Capture the cell that displays the provided text and extract its (X, Y) central coordinate. 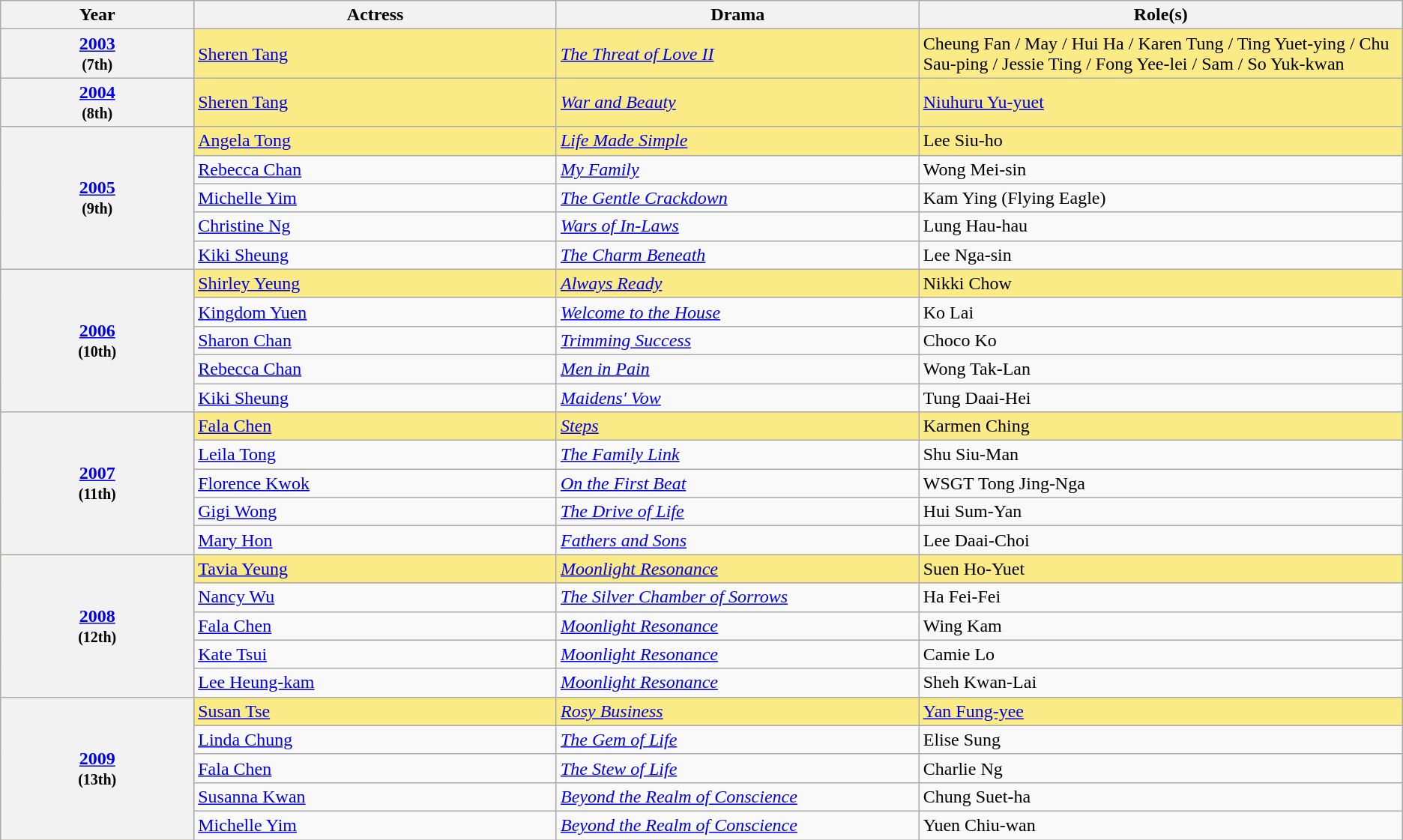
Hui Sum-Yan (1160, 512)
Leila Tong (375, 455)
Ha Fei-Fei (1160, 597)
Wong Mei-sin (1160, 169)
Lee Heung-kam (375, 683)
2007(11th) (97, 483)
The Gem of Life (737, 740)
Susanna Kwan (375, 797)
Yuen Chiu-wan (1160, 825)
Actress (375, 15)
War and Beauty (737, 102)
2005(9th) (97, 198)
Elise Sung (1160, 740)
The Family Link (737, 455)
The Threat of Love II (737, 54)
Sharon Chan (375, 340)
Sheh Kwan-Lai (1160, 683)
Ko Lai (1160, 312)
Maidens' Vow (737, 398)
Tavia Yeung (375, 569)
The Gentle Crackdown (737, 198)
The Silver Chamber of Sorrows (737, 597)
Men in Pain (737, 369)
Lung Hau-hau (1160, 226)
Role(s) (1160, 15)
Wing Kam (1160, 626)
Yan Fung-yee (1160, 711)
Chung Suet-ha (1160, 797)
2003(7th) (97, 54)
On the First Beat (737, 483)
Charlie Ng (1160, 768)
2004(8th) (97, 102)
Choco Ko (1160, 340)
Tung Daai-Hei (1160, 398)
Steps (737, 426)
Suen Ho-Yuet (1160, 569)
Wars of In-Laws (737, 226)
Wong Tak-Lan (1160, 369)
2006 (10th) (97, 340)
Lee Daai-Choi (1160, 540)
Mary Hon (375, 540)
Christine Ng (375, 226)
Susan Tse (375, 711)
Welcome to the House (737, 312)
Cheung Fan / May / Hui Ha / Karen Tung / Ting Yuet-ying / Chu Sau-ping / Jessie Ting / Fong Yee-lei / Sam / So Yuk-kwan (1160, 54)
Lee Siu-ho (1160, 141)
Kingdom Yuen (375, 312)
Year (97, 15)
Linda Chung (375, 740)
Drama (737, 15)
Florence Kwok (375, 483)
Shirley Yeung (375, 283)
Fathers and Sons (737, 540)
2009(13th) (97, 768)
Camie Lo (1160, 654)
Life Made Simple (737, 141)
Lee Nga-sin (1160, 255)
Gigi Wong (375, 512)
The Drive of Life (737, 512)
Nikki Chow (1160, 283)
The Stew of Life (737, 768)
Rosy Business (737, 711)
WSGT Tong Jing-Nga (1160, 483)
The Charm Beneath (737, 255)
Nancy Wu (375, 597)
My Family (737, 169)
Kate Tsui (375, 654)
Niuhuru Yu-yuet (1160, 102)
Always Ready (737, 283)
2008(12th) (97, 626)
Angela Tong (375, 141)
Kam Ying (Flying Eagle) (1160, 198)
Karmen Ching (1160, 426)
Shu Siu-Man (1160, 455)
Trimming Success (737, 340)
